Capture the cell that displays the provided text and extract its (X, Y) central coordinate. 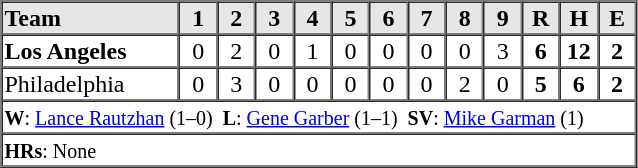
4 (312, 18)
HRs: None (319, 150)
R (541, 18)
Los Angeles (91, 50)
Philadelphia (91, 84)
H (579, 18)
9 (503, 18)
Team (91, 18)
12 (579, 50)
7 (427, 18)
W: Lance Rautzhan (1–0) L: Gene Garber (1–1) SV: Mike Garman (1) (319, 116)
8 (465, 18)
E (617, 18)
